Detect which cell encompasses the target text, then output its [x, y] center coordinate. 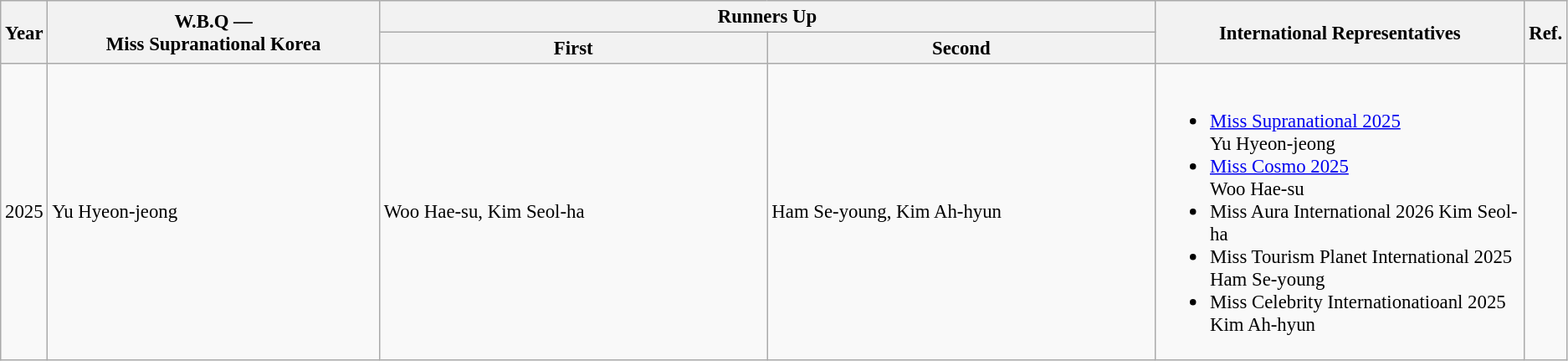
Ref. [1545, 32]
First [573, 49]
2025 [24, 211]
Woo Hae-su, Kim Seol-ha [573, 211]
Second [961, 49]
Yu Hyeon-jeong [213, 211]
Runners Up [766, 17]
Year [24, 32]
International Representatives [1340, 32]
W.B.Q — Miss Supranational Korea [213, 32]
Ham Se-young, Kim Ah-hyun [961, 211]
